Search for the cell housing the specified text and yield its (X, Y) center coordinate. 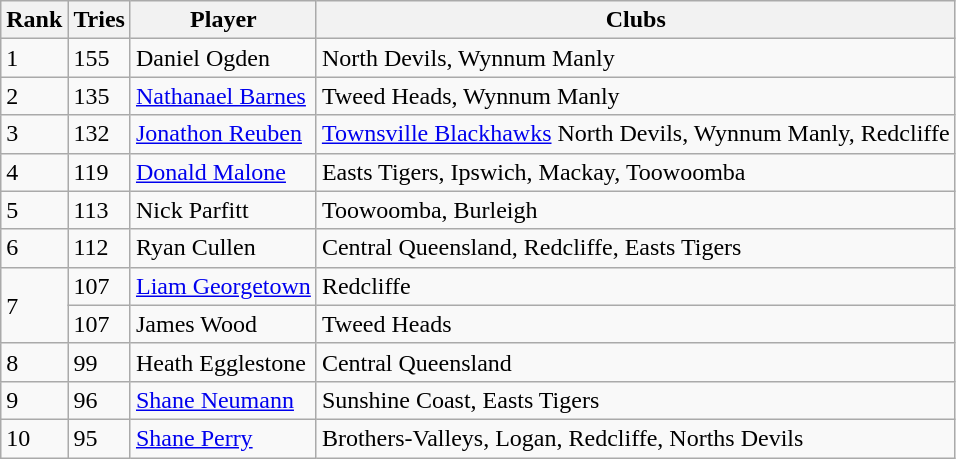
8 (34, 362)
Shane Neumann (223, 400)
155 (100, 58)
James Wood (223, 324)
7 (34, 305)
Sunshine Coast, Easts Tigers (636, 400)
Tweed Heads (636, 324)
Brothers-Valleys, Logan, Redcliffe, Norths Devils (636, 438)
95 (100, 438)
Tweed Heads, Wynnum Manly (636, 96)
3 (34, 134)
Townsville Blackhawks North Devils, Wynnum Manly, Redcliffe (636, 134)
Liam Georgetown (223, 286)
Central Queensland, Redcliffe, Easts Tigers (636, 248)
113 (100, 210)
2 (34, 96)
Heath Egglestone (223, 362)
99 (100, 362)
Nick Parfitt (223, 210)
Redcliffe (636, 286)
9 (34, 400)
10 (34, 438)
Donald Malone (223, 172)
Toowoomba, Burleigh (636, 210)
Ryan Cullen (223, 248)
Player (223, 20)
112 (100, 248)
135 (100, 96)
96 (100, 400)
1 (34, 58)
Daniel Ogden (223, 58)
Rank (34, 20)
Central Queensland (636, 362)
5 (34, 210)
Easts Tigers, Ipswich, Mackay, Toowoomba (636, 172)
Nathanael Barnes (223, 96)
Clubs (636, 20)
6 (34, 248)
132 (100, 134)
North Devils, Wynnum Manly (636, 58)
Shane Perry (223, 438)
Tries (100, 20)
Jonathon Reuben (223, 134)
4 (34, 172)
119 (100, 172)
